Return [X, Y] of the center of cell containing provided text 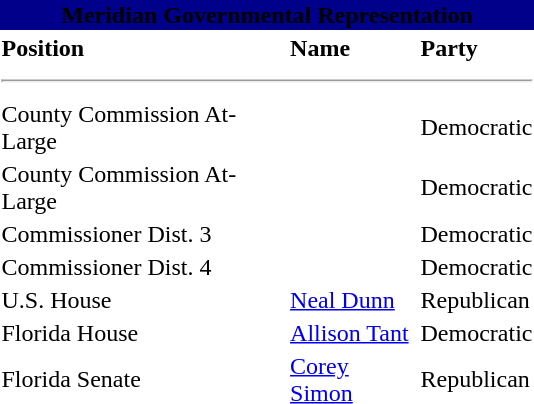
Republican [476, 300]
Meridian Governmental Representation [267, 15]
Neal Dunn [352, 300]
Commissioner Dist. 3 [143, 234]
Party [476, 48]
Name [352, 48]
Florida House [143, 333]
U.S. House [143, 300]
Commissioner Dist. 4 [143, 267]
Position [143, 48]
Allison Tant [352, 333]
